Determine the (x, y) coordinate at the center of the cell enclosing the given text.  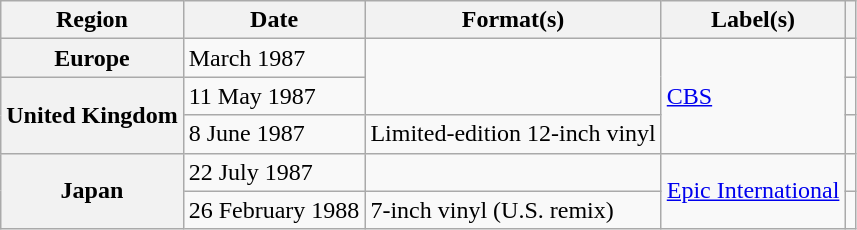
March 1987 (274, 58)
26 February 1988 (274, 210)
Epic International (753, 191)
CBS (753, 96)
Date (274, 20)
7-inch vinyl (U.S. remix) (513, 210)
22 July 1987 (274, 172)
United Kingdom (92, 115)
11 May 1987 (274, 96)
Format(s) (513, 20)
Japan (92, 191)
Label(s) (753, 20)
Limited-edition 12-inch vinyl (513, 134)
Region (92, 20)
8 June 1987 (274, 134)
Europe (92, 58)
